For the text-containing cell, return its midpoint in (X, Y) coordinate format. 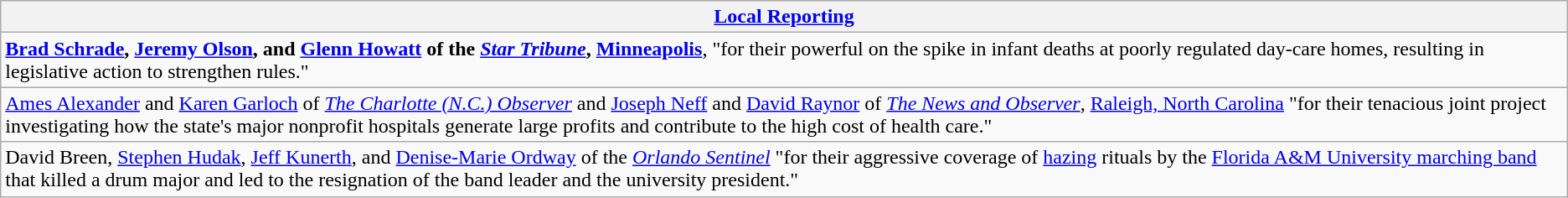
Local Reporting (784, 17)
